Identify which cell holds the provided text, then report its [x, y] central coordinate. 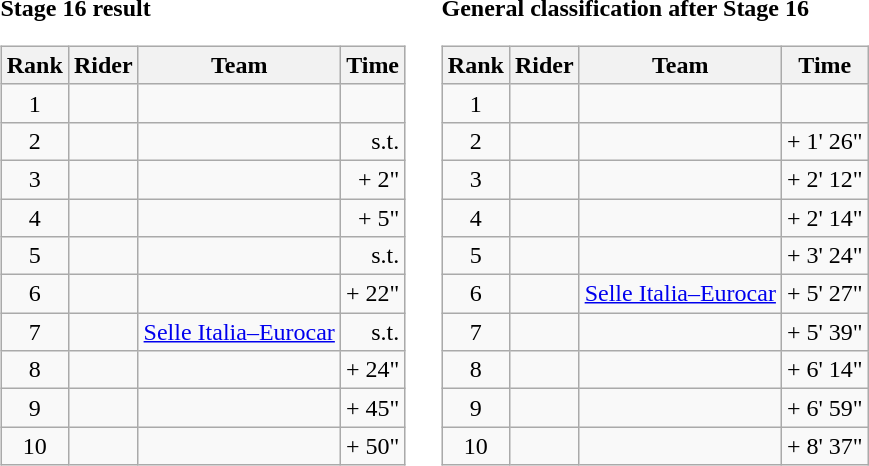
+ 5' 27" [824, 294]
+ 5" [372, 217]
+ 45" [372, 408]
+ 2' 12" [824, 179]
+ 50" [372, 446]
+ 6' 14" [824, 370]
+ 24" [372, 370]
+ 22" [372, 294]
+ 1' 26" [824, 141]
+ 8' 37" [824, 446]
+ 6' 59" [824, 408]
+ 3' 24" [824, 256]
+ 2" [372, 179]
+ 5' 39" [824, 332]
+ 2' 14" [824, 217]
